Search for the cell housing the specified text and yield its (X, Y) center coordinate. 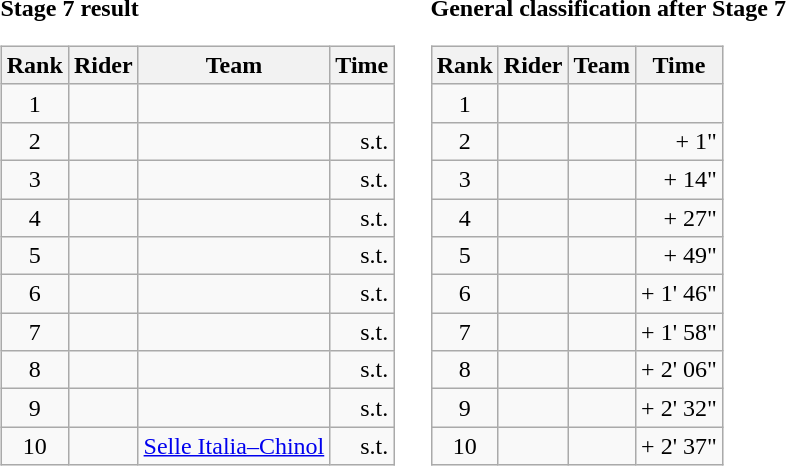
+ 14" (680, 179)
+ 49" (680, 256)
+ 1' 46" (680, 294)
+ 2' 06" (680, 370)
+ 2' 37" (680, 446)
Selle Italia–Chinol (234, 446)
+ 27" (680, 217)
+ 1' 58" (680, 332)
+ 2' 32" (680, 408)
+ 1" (680, 141)
